Determine the (X, Y) coordinate at the center of the cell enclosing the given text.  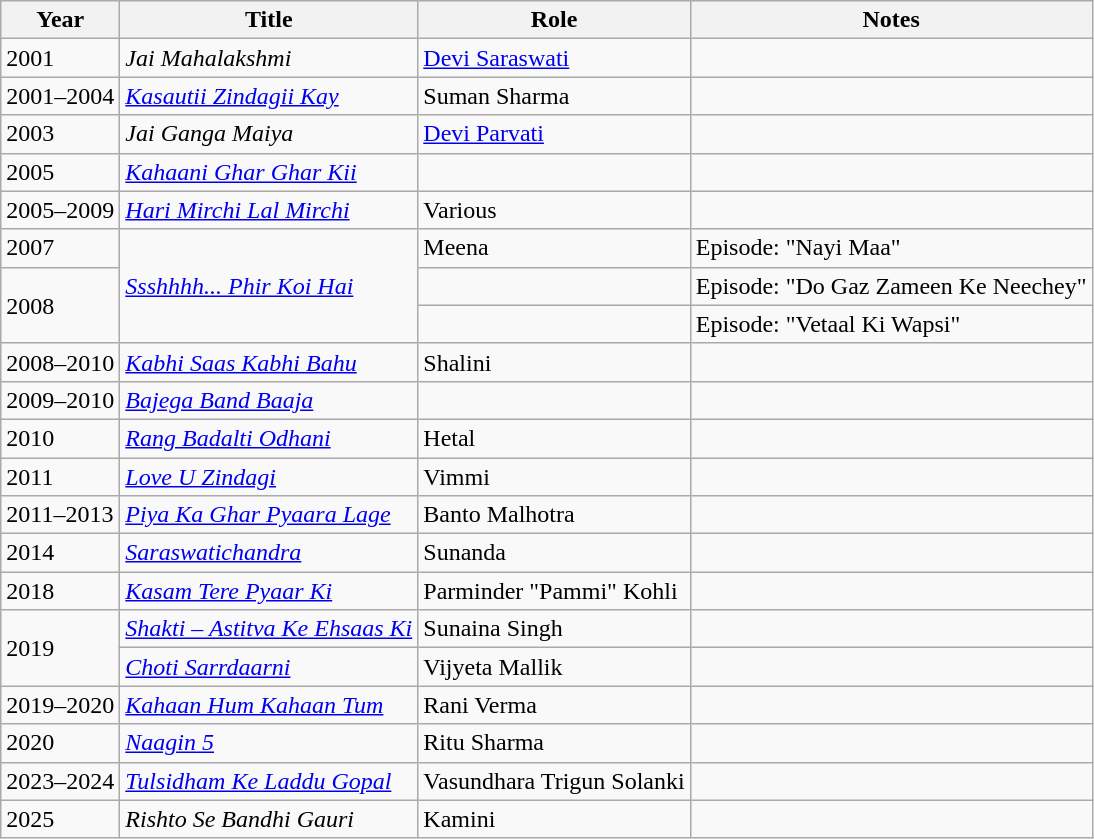
2005 (60, 172)
Banto Malhotra (554, 515)
Various (554, 210)
Vasundhara Trigun Solanki (554, 781)
2019–2020 (60, 705)
Shakti – Astitva Ke Ehsaas Ki (269, 629)
Ssshhhh... Phir Koi Hai (269, 286)
Sunanda (554, 553)
Jai Ganga Maiya (269, 134)
2009–2010 (60, 400)
Sunaina Singh (554, 629)
Episode: "Nayi Maa" (891, 248)
2011–2013 (60, 515)
Devi Parvati (554, 134)
Kabhi Saas Kabhi Bahu (269, 362)
Ritu Sharma (554, 743)
2018 (60, 591)
Bajega Band Baaja (269, 400)
Title (269, 20)
Kahaan Hum Kahaan Tum (269, 705)
2014 (60, 553)
Notes (891, 20)
2023–2024 (60, 781)
Rang Badalti Odhani (269, 438)
2008 (60, 305)
Meena (554, 248)
Hari Mirchi Lal Mirchi (269, 210)
Role (554, 20)
2008–2010 (60, 362)
Year (60, 20)
Shalini (554, 362)
Kamini (554, 819)
Episode: "Do Gaz Zameen Ke Neechey" (891, 286)
Kahaani Ghar Ghar Kii (269, 172)
Parminder "Pammi" Kohli (554, 591)
Love U Zindagi (269, 477)
Naagin 5 (269, 743)
2010 (60, 438)
2019 (60, 648)
2007 (60, 248)
2005–2009 (60, 210)
Kasam Tere Pyaar Ki (269, 591)
2001–2004 (60, 96)
Piya Ka Ghar Pyaara Lage (269, 515)
Tulsidham Ke Laddu Gopal (269, 781)
Jai Mahalakshmi (269, 58)
Rishto Se Bandhi Gauri (269, 819)
Hetal (554, 438)
Saraswatichandra (269, 553)
Suman Sharma (554, 96)
Episode: "Vetaal Ki Wapsi" (891, 324)
2020 (60, 743)
2025 (60, 819)
Rani Verma (554, 705)
Vijyeta Mallik (554, 667)
Vimmi (554, 477)
2003 (60, 134)
Kasautii Zindagii Kay (269, 96)
Choti Sarrdaarni (269, 667)
2001 (60, 58)
2011 (60, 477)
Devi Saraswati (554, 58)
